Determine the [X, Y] coordinate at the center of the cell enclosing the given text.  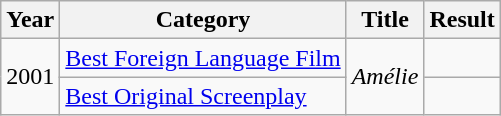
2001 [30, 77]
Title [385, 20]
Result [462, 20]
Best Foreign Language Film [203, 58]
Category [203, 20]
Amélie [385, 77]
Best Original Screenplay [203, 96]
Year [30, 20]
